Extract the (X, Y) coordinate from the center of the cell holding the provided text.  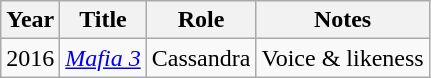
Voice & likeness (342, 58)
Notes (342, 20)
Title (103, 20)
Role (201, 20)
Year (30, 20)
Mafia 3 (103, 58)
Cassandra (201, 58)
2016 (30, 58)
